Output the (x, y) coordinate of the center of the cell containing the given text.  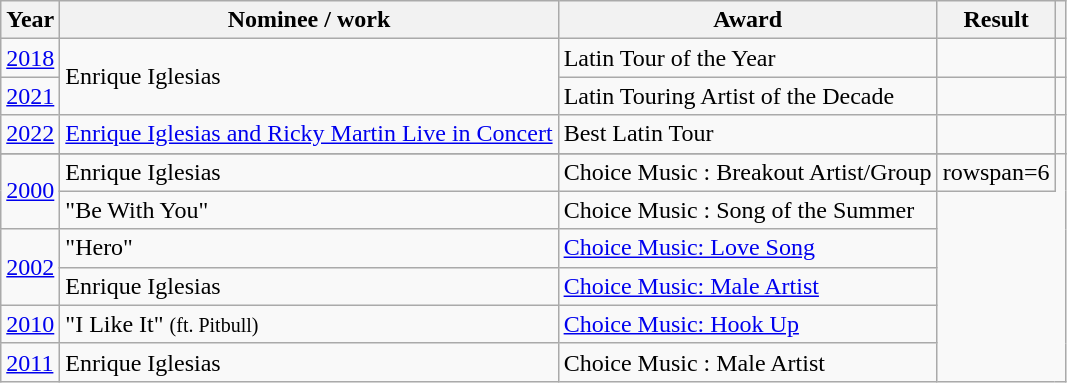
Choice Music : Male Artist (748, 362)
2021 (30, 96)
Latin Tour of the Year (748, 58)
rowspan=6 (996, 172)
2010 (30, 324)
Choice Music : Song of the Summer (748, 210)
Choice Music: Hook Up (748, 324)
2022 (30, 134)
2018 (30, 58)
Enrique Iglesias and Ricky Martin Live in Concert (309, 134)
Latin Touring Artist of the Decade (748, 96)
Result (996, 20)
"Be With You" (309, 210)
Award (748, 20)
"Hero" (309, 248)
Best Latin Tour (748, 134)
"I Like It" (ft. Pitbull) (309, 324)
2002 (30, 267)
Year (30, 20)
Choice Music : Breakout Artist/Group (748, 172)
Choice Music: Male Artist (748, 286)
2011 (30, 362)
Choice Music: Love Song (748, 248)
Nominee / work (309, 20)
2000 (30, 191)
